Find where the given text appears and provide that cell's center as (X, Y) coordinate. 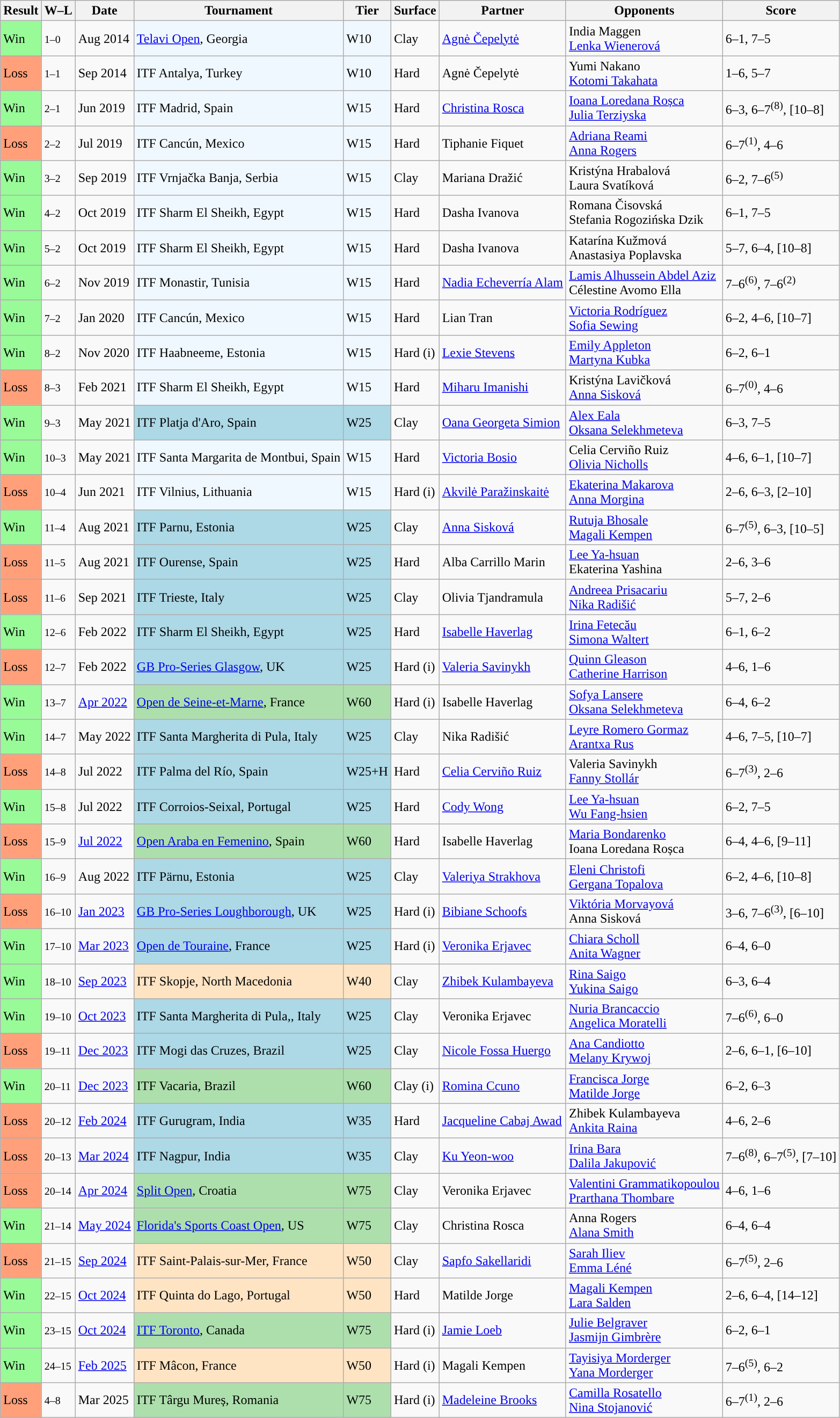
ITF Trieste, Italy (238, 597)
W–L (58, 11)
3–2 (58, 178)
6–2 (58, 282)
Nadia Echeverría Alam (502, 282)
6–4, 6–2 (781, 702)
Alba Carrillo Marin (502, 562)
2–2 (58, 143)
Telavi Open, Georgia (238, 39)
20–11 (58, 1086)
6–2, 4–6, [10–7] (781, 318)
5–7, 6–4, [10–8] (781, 248)
20–14 (58, 1190)
Anna Sisková (502, 527)
ITF Ourense, Spain (238, 562)
Irina Bara Dalila Jakupović (644, 1156)
Andreea Prisacariu Nika Radišić (644, 597)
ITF Mâcon, France (238, 1365)
ITF Antalya, Turkey (238, 73)
18–10 (58, 981)
May 2024 (104, 1226)
Jun 2021 (104, 493)
19–11 (58, 1051)
11–6 (58, 597)
Sep 2021 (104, 597)
Surface (415, 11)
Victoria Rodríguez Sofia Sewing (644, 318)
Valeriya Strakhova (502, 876)
Ku Yeon-woo (502, 1156)
Zhibek Kulambayeva Ankita Raina (644, 1121)
ITF Monastir, Tunisia (238, 282)
Camilla Rosatello Nina Stojanović (644, 1400)
Kristýna Hrabalová Laura Svatíková (644, 178)
ITF Santa Margarita de Montbui, Spain (238, 457)
6–2, 7–5 (781, 806)
Mar 2025 (104, 1400)
Mar 2024 (104, 1156)
Feb 2021 (104, 388)
Aug 2014 (104, 39)
ITF Toronto, Canada (238, 1330)
ITF Mogi das Cruzes, Brazil (238, 1051)
16–9 (58, 876)
Oana Georgeta Simion (502, 422)
Clay (i) (415, 1086)
ITF Vacaria, Brazil (238, 1086)
India Maggen Lenka Wienerová (644, 39)
8–3 (58, 388)
Akvilė Paražinskaitė (502, 493)
Tayisiya Morderger Yana Morderger (644, 1365)
ITF Parnu, Estonia (238, 527)
Jul 2019 (104, 143)
Eleni Christofi Gergana Topalova (644, 876)
8–2 (58, 352)
Nuria Brancaccio Angelica Moratelli (644, 1017)
Miharu Imanishi (502, 388)
Cody Wong (502, 806)
2–1 (58, 108)
Nicole Fossa Huergo (502, 1051)
Victoria Bosio (502, 457)
12–6 (58, 632)
Anna Rogers Alana Smith (644, 1226)
Jamie Loeb (502, 1330)
6–1, 6–2 (781, 632)
20–13 (58, 1156)
Tournament (238, 11)
Lamis Alhussein Abdel Aziz Célestine Avomo Ella (644, 282)
Jan 2023 (104, 911)
ITF Corroios-Seixal, Portugal (238, 806)
15–9 (58, 842)
7–6(8), 6–7(5), [7–10] (781, 1156)
7–6(6), 6–0 (781, 1017)
Jun 2019 (104, 108)
4–6, 7–5, [10–7] (781, 736)
Celia Cerviño Ruiz (502, 772)
ITF Skopje, North Macedonia (238, 981)
19–10 (58, 1017)
Valeria Savinykh (502, 667)
17–10 (58, 946)
11–4 (58, 527)
5–7, 2–6 (781, 597)
ITF Vrnjačka Banja, Serbia (238, 178)
W40 (367, 981)
10–4 (58, 493)
Oct 2023 (104, 1017)
3–6, 7–6(3), [6–10] (781, 911)
4–6, 2–6 (781, 1121)
Florida's Sports Coast Open, US (238, 1226)
Open de Seine-et-Marne, France (238, 702)
Nika Radišić (502, 736)
Olivia Tjandramula (502, 597)
6–7(1), 2–6 (781, 1400)
2–6, 3–6 (781, 562)
Score (781, 11)
Sep 2014 (104, 73)
7–6(5), 6–2 (781, 1365)
21–15 (58, 1260)
Sep 2024 (104, 1260)
2–6, 6–4, [14–12] (781, 1296)
7–6(6), 7–6(2) (781, 282)
Open de Touraine, France (238, 946)
11–5 (58, 562)
24–15 (58, 1365)
W25+H (367, 772)
Viktória Morvayová Anna Sisková (644, 911)
ITF Santa Margherita di Pula, Italy (238, 736)
6–3, 6–7(8), [10–8] (781, 108)
Romana Čisovská Stefania Rogozińska Dzik (644, 213)
Lee Ya-hsuan Wu Fang-hsien (644, 806)
9–3 (58, 422)
Francisca Jorge Matilde Jorge (644, 1086)
ITF Santa Margherita di Pula,, Italy (238, 1017)
ITF Vilnius, Lithuania (238, 493)
Chiara Scholl Anita Wagner (644, 946)
Magali Kempen (502, 1365)
Sapfo Sakellaridi (502, 1260)
Apr 2024 (104, 1190)
Zhibek Kulambayeva (502, 981)
Sep 2019 (104, 178)
Rutuja Bhosale Magali Kempen (644, 527)
Sep 2023 (104, 981)
6–7(1), 4–6 (781, 143)
Ekaterina Makarova Anna Morgina (644, 493)
10–3 (58, 457)
6–7(0), 4–6 (781, 388)
22–15 (58, 1296)
Maria Bondarenko Ioana Loredana Roșca (644, 842)
Date (104, 11)
Lexie Stevens (502, 352)
6–4, 4–6, [9–11] (781, 842)
Madeleine Brooks (502, 1400)
ITF Gurugram, India (238, 1121)
GB Pro-Series Glasgow, UK (238, 667)
6–3, 7–5 (781, 422)
Lian Tran (502, 318)
ITF Nagpur, India (238, 1156)
Valentini Grammatikopoulou Prarthana Thombare (644, 1190)
15–8 (58, 806)
13–7 (58, 702)
Lee Ya-hsuan Ekaterina Yashina (644, 562)
Mariana Dražić (502, 178)
4–6, 6–1, [10–7] (781, 457)
Apr 2022 (104, 702)
Yumi Nakano Kotomi Takahata (644, 73)
4–2 (58, 213)
6–7(5), 6–3, [10–5] (781, 527)
Quinn Gleason Catherine Harrison (644, 667)
6–7(3), 2–6 (781, 772)
Irina Fetecău Simona Waltert (644, 632)
4–8 (58, 1400)
ITF Târgu Mureș, Romania (238, 1400)
Valeria Savinykh Fanny Stollár (644, 772)
21–14 (58, 1226)
ITF Quinta do Lago, Portugal (238, 1296)
2–6, 6–3, [2–10] (781, 493)
Romina Ccuno (502, 1086)
Mar 2023 (104, 946)
Sarah Iliev Emma Léné (644, 1260)
Celia Cerviño Ruiz Olivia Nicholls (644, 457)
Kristýna Lavičková Anna Sisková (644, 388)
Alex Eala Oksana Selekhmeteva (644, 422)
ITF Palma del Río, Spain (238, 772)
Sofya Lansere Oksana Selekhmeteva (644, 702)
ITF Madrid, Spain (238, 108)
Emily Appleton Martyna Kubka (644, 352)
23–15 (58, 1330)
6–3, 6–4 (781, 981)
ITF Pärnu, Estonia (238, 876)
Feb 2024 (104, 1121)
Open Araba en Femenino, Spain (238, 842)
7–2 (58, 318)
6–7(5), 2–6 (781, 1260)
2–6, 6–1, [6–10] (781, 1051)
Partner (502, 11)
Leyre Romero Gormaz Arantxa Rus (644, 736)
Tiphanie Fiquet (502, 143)
GB Pro-Series Loughborough, UK (238, 911)
Nov 2019 (104, 282)
ITF Saint-Palais-sur-Mer, France (238, 1260)
Magali Kempen Lara Salden (644, 1296)
Feb 2025 (104, 1365)
Matilde Jorge (502, 1296)
1–1 (58, 73)
14–8 (58, 772)
6–2, 4–6, [10–8] (781, 876)
20–12 (58, 1121)
6–4, 6–4 (781, 1226)
6–2, 6–3 (781, 1086)
14–7 (58, 736)
1–0 (58, 39)
Jacqueline Cabaj Awad (502, 1121)
Adriana Reami Anna Rogers (644, 143)
6–2, 7–6(5) (781, 178)
Nov 2020 (104, 352)
Katarína Kužmová Anastasiya Poplavska (644, 248)
6–4, 6–0 (781, 946)
Result (21, 11)
May 2022 (104, 736)
Aug 2022 (104, 876)
Jan 2020 (104, 318)
5–2 (58, 248)
Opponents (644, 11)
1–6, 5–7 (781, 73)
Ana Candiotto Melany Krywoj (644, 1051)
12–7 (58, 667)
Rina Saigo Yukina Saigo (644, 981)
Julie Belgraver Jasmijn Gimbrère (644, 1330)
ITF Platja d'Aro, Spain (238, 422)
Tier (367, 11)
Ioana Loredana Roșca Julia Terziyska (644, 108)
Split Open, Croatia (238, 1190)
Bibiane Schoofs (502, 911)
16–10 (58, 911)
ITF Haabneeme, Estonia (238, 352)
